For the text-containing cell, return its midpoint in [X, Y] coordinate format. 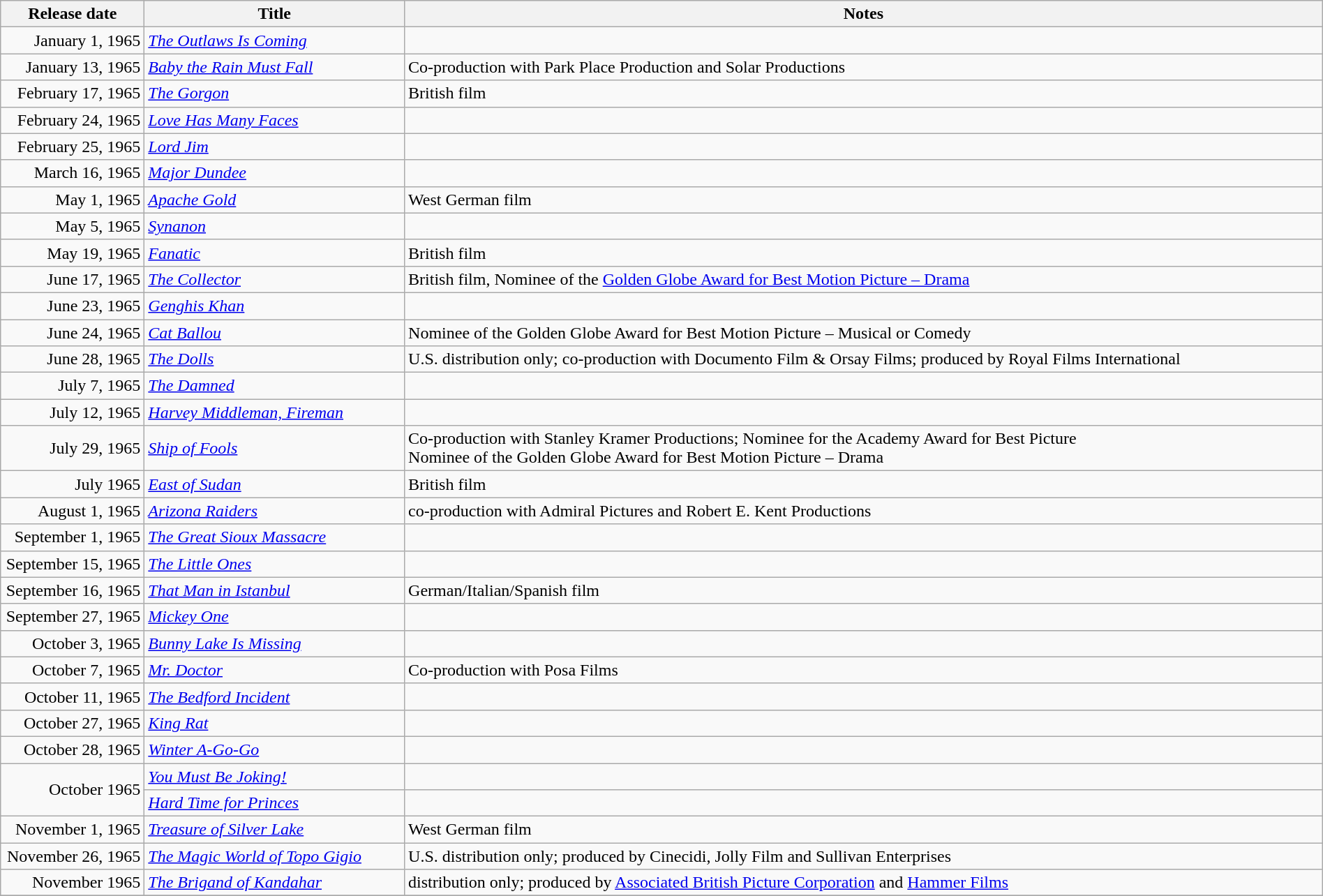
March 16, 1965 [73, 173]
Apache Gold [275, 200]
Arizona Raiders [275, 511]
June 28, 1965 [73, 359]
October 27, 1965 [73, 723]
November 1, 1965 [73, 830]
November 1965 [73, 883]
Baby the Rain Must Fall [275, 67]
Lord Jim [275, 147]
May 5, 1965 [73, 226]
The Outlaws Is Coming [275, 40]
January 1, 1965 [73, 40]
U.S. distribution only; co-production with Documento Film & Orsay Films; produced by Royal Films International [864, 359]
Title [275, 14]
July 12, 1965 [73, 412]
October 28, 1965 [73, 749]
September 27, 1965 [73, 617]
October 3, 1965 [73, 643]
Genghis Khan [275, 306]
Treasure of Silver Lake [275, 830]
The Damned [275, 386]
The Collector [275, 279]
Bunny Lake Is Missing [275, 643]
August 1, 1965 [73, 511]
The Bedford Incident [275, 696]
October 1965 [73, 790]
Cat Ballou [275, 333]
July 1965 [73, 484]
Synanon [275, 226]
The Little Ones [275, 564]
That Man in Istanbul [275, 590]
November 26, 1965 [73, 856]
May 19, 1965 [73, 253]
co-production with Admiral Pictures and Robert E. Kent Productions [864, 511]
German/Italian/Spanish film [864, 590]
October 11, 1965 [73, 696]
Mickey One [275, 617]
October 7, 1965 [73, 670]
The Dolls [275, 359]
February 25, 1965 [73, 147]
Fanatic [275, 253]
February 17, 1965 [73, 94]
Hard Time for Princes [275, 803]
Harvey Middleman, Fireman [275, 412]
February 24, 1965 [73, 120]
U.S. distribution only; produced by Cinecidi, Jolly Film and Sullivan Enterprises [864, 856]
The Great Sioux Massacre [275, 537]
Notes [864, 14]
June 17, 1965 [73, 279]
July 7, 1965 [73, 386]
September 1, 1965 [73, 537]
June 24, 1965 [73, 333]
British film, Nominee of the Golden Globe Award for Best Motion Picture – Drama [864, 279]
May 1, 1965 [73, 200]
The Brigand of Kandahar [275, 883]
September 15, 1965 [73, 564]
distribution only; produced by Associated British Picture Corporation and Hammer Films [864, 883]
Major Dundee [275, 173]
Love Has Many Faces [275, 120]
Ship of Fools [275, 448]
The Magic World of Topo Gigio [275, 856]
King Rat [275, 723]
January 13, 1965 [73, 67]
Winter A-Go-Go [275, 749]
Co-production with Park Place Production and Solar Productions [864, 67]
Nominee of the Golden Globe Award for Best Motion Picture – Musical or Comedy [864, 333]
Mr. Doctor [275, 670]
East of Sudan [275, 484]
You Must Be Joking! [275, 777]
September 16, 1965 [73, 590]
June 23, 1965 [73, 306]
Release date [73, 14]
Co-production with Posa Films [864, 670]
The Gorgon [275, 94]
July 29, 1965 [73, 448]
